Output the (X, Y) coordinate of the center of the cell containing the given text.  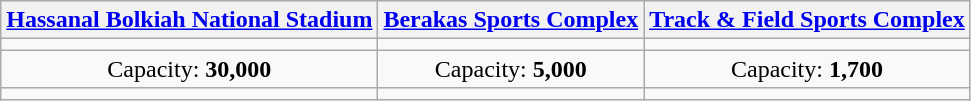
Capacity: 30,000 (190, 69)
Track & Field Sports Complex (808, 20)
Capacity: 1,700 (808, 69)
Capacity: 5,000 (511, 69)
Hassanal Bolkiah National Stadium (190, 20)
Berakas Sports Complex (511, 20)
